Detect which cell encompasses the target text, then output its [x, y] center coordinate. 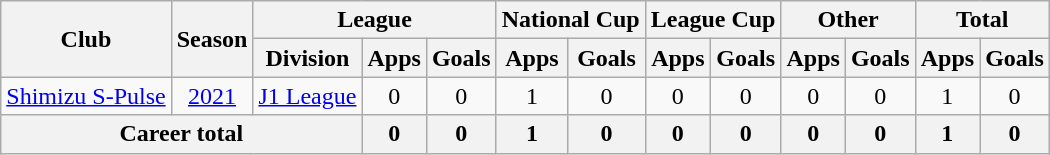
League [374, 20]
Club [86, 39]
Career total [182, 134]
Other [848, 20]
J1 League [308, 96]
Division [308, 58]
Season [212, 39]
National Cup [570, 20]
League Cup [713, 20]
Shimizu S-Pulse [86, 96]
2021 [212, 96]
Total [982, 20]
